Find where the given text appears and provide that cell's center as [x, y] coordinate. 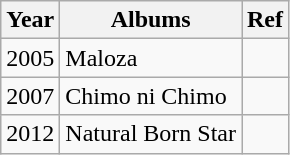
2005 [30, 58]
Chimo ni Chimo [151, 96]
Natural Born Star [151, 134]
Ref [266, 20]
2012 [30, 134]
2007 [30, 96]
Maloza [151, 58]
Year [30, 20]
Albums [151, 20]
